Return (x, y) of the center of cell containing provided text 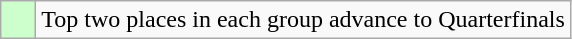
Top two places in each group advance to Quarterfinals (304, 20)
